Provide the [X, Y] coordinate of the cell's center where the given text is located.  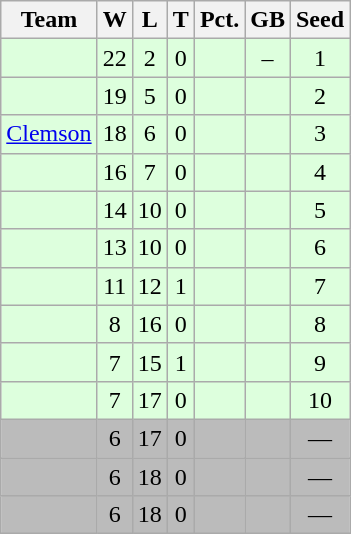
Pct. [219, 20]
Seed [320, 20]
14 [114, 210]
4 [320, 172]
11 [114, 286]
GB [268, 20]
13 [114, 248]
Clemson [49, 134]
9 [320, 362]
12 [150, 286]
L [150, 20]
19 [114, 96]
T [180, 20]
3 [320, 134]
22 [114, 58]
15 [150, 362]
Team [49, 20]
W [114, 20]
– [268, 58]
